Determine the [X, Y] coordinate at the center of the cell enclosing the given text.  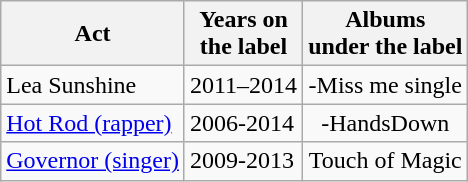
2006-2014 [243, 123]
-Miss me single [386, 85]
Albums under the label [386, 34]
Lea Sunshine [93, 85]
Act [93, 34]
Years on the label [243, 34]
Hot Rod (rapper) [93, 123]
2011–2014 [243, 85]
Governor (singer) [93, 161]
Touch of Magic [386, 161]
-HandsDown [386, 123]
2009-2013 [243, 161]
